Return the (X, Y) coordinate for the center point of the cell that contains the specified text.  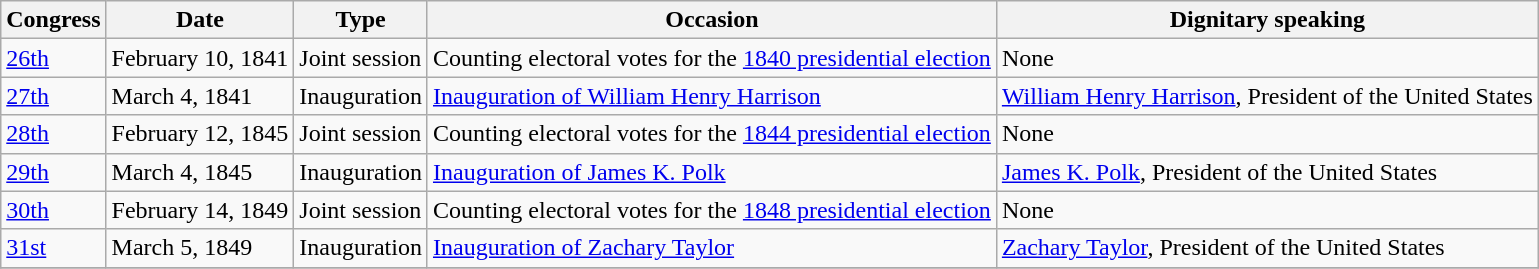
27th (54, 96)
March 5, 1849 (200, 248)
William Henry Harrison, President of the United States (1267, 96)
30th (54, 210)
Dignitary speaking (1267, 20)
Counting electoral votes for the 1848 presidential election (712, 210)
28th (54, 134)
Counting electoral votes for the 1840 presidential election (712, 58)
31st (54, 248)
29th (54, 172)
Inauguration of James K. Polk (712, 172)
Date (200, 20)
26th (54, 58)
James K. Polk, President of the United States (1267, 172)
March 4, 1841 (200, 96)
Inauguration of Zachary Taylor (712, 248)
February 10, 1841 (200, 58)
Inauguration of William Henry Harrison (712, 96)
February 12, 1845 (200, 134)
Occasion (712, 20)
February 14, 1849 (200, 210)
Counting electoral votes for the 1844 presidential election (712, 134)
Type (361, 20)
March 4, 1845 (200, 172)
Congress (54, 20)
Zachary Taylor, President of the United States (1267, 248)
